Determine the [X, Y] coordinate at the center of the cell enclosing the given text.  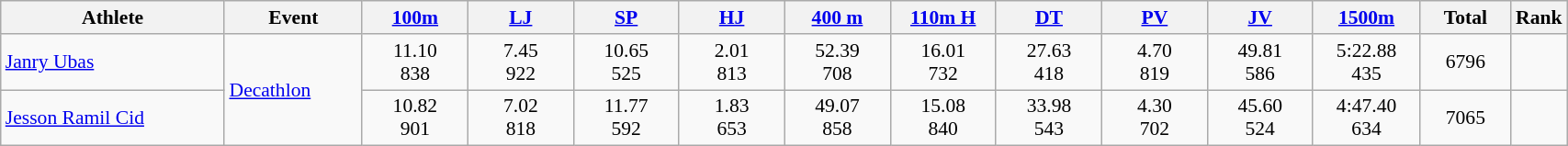
Decathlon [293, 90]
6796 [1466, 62]
Jesson Ramil Cid [113, 118]
33.98543 [1049, 118]
HJ [731, 17]
SP [626, 17]
49.07858 [838, 118]
1500m [1366, 17]
7.45 922 [522, 62]
Total [1466, 17]
49.81586 [1260, 62]
27.63418 [1049, 62]
4.30702 [1156, 118]
Athlete [113, 17]
7065 [1466, 118]
2.01 813 [731, 62]
4.70819 [1156, 62]
DT [1049, 17]
10.82 901 [415, 118]
11.77 592 [626, 118]
400 m [838, 17]
4:47.40634 [1366, 118]
1.83 653 [731, 118]
52.39708 [838, 62]
10.65 525 [626, 62]
45.60524 [1260, 118]
5:22.88435 [1366, 62]
JV [1260, 17]
11.10 838 [415, 62]
Rank [1540, 17]
15.08840 [942, 118]
Event [293, 17]
110m H [942, 17]
Janry Ubas [113, 62]
100m [415, 17]
LJ [522, 17]
16.01732 [942, 62]
7.02 818 [522, 118]
PV [1156, 17]
